Scan for the cell matching the given text and deliver its [x, y] coordinate at center. 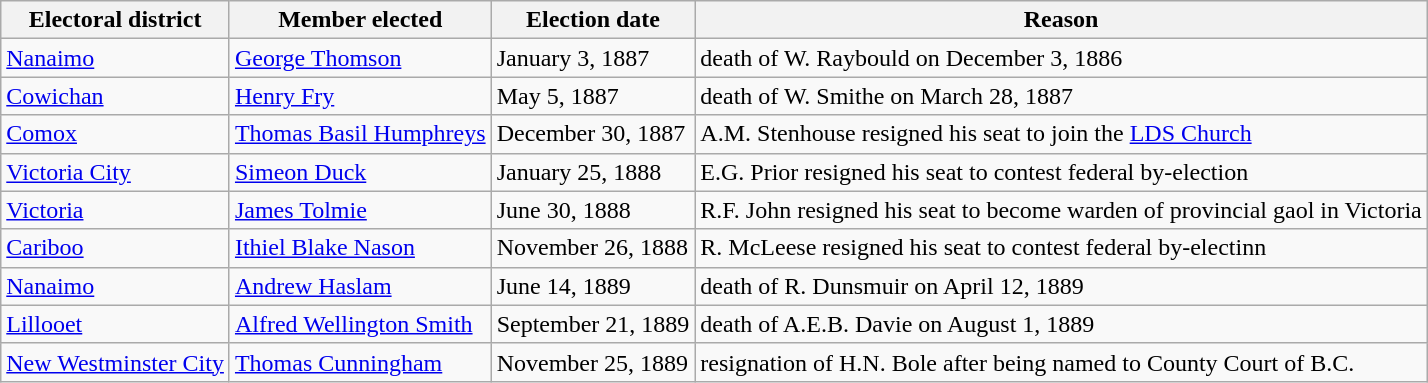
June 14, 1889 [593, 286]
Victoria [116, 210]
Member elected [360, 20]
resignation of H.N. Bole after being named to County Court of B.C. [1061, 362]
Reason [1061, 20]
A.M. Stenhouse resigned his seat to join the LDS Church [1061, 134]
Andrew Haslam [360, 286]
January 25, 1888 [593, 172]
Cowichan [116, 96]
Lillooet [116, 324]
January 3, 1887 [593, 58]
Thomas Cunningham [360, 362]
Alfred Wellington Smith [360, 324]
Henry Fry [360, 96]
November 25, 1889 [593, 362]
December 30, 1887 [593, 134]
June 30, 1888 [593, 210]
September 21, 1889 [593, 324]
Thomas Basil Humphreys [360, 134]
death of A.E.B. Davie on August 1, 1889 [1061, 324]
George Thomson [360, 58]
death of W. Raybould on December 3, 1886 [1061, 58]
Ithiel Blake Nason [360, 248]
November 26, 1888 [593, 248]
Victoria City [116, 172]
New Westminster City [116, 362]
James Tolmie [360, 210]
Electoral district [116, 20]
R.F. John resigned his seat to become warden of provincial gaol in Victoria [1061, 210]
Cariboo [116, 248]
E.G. Prior resigned his seat to contest federal by-election [1061, 172]
death of R. Dunsmuir on April 12, 1889 [1061, 286]
death of W. Smithe on March 28, 1887 [1061, 96]
May 5, 1887 [593, 96]
Comox [116, 134]
Simeon Duck [360, 172]
R. McLeese resigned his seat to contest federal by-electinn [1061, 248]
Election date [593, 20]
